Output the [X, Y] coordinate of the center of the cell containing the given text.  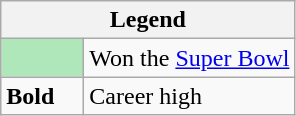
Bold [42, 96]
Won the Super Bowl [190, 58]
Legend [148, 20]
Career high [190, 96]
